Find where the given text appears and provide that cell's center as (x, y) coordinate. 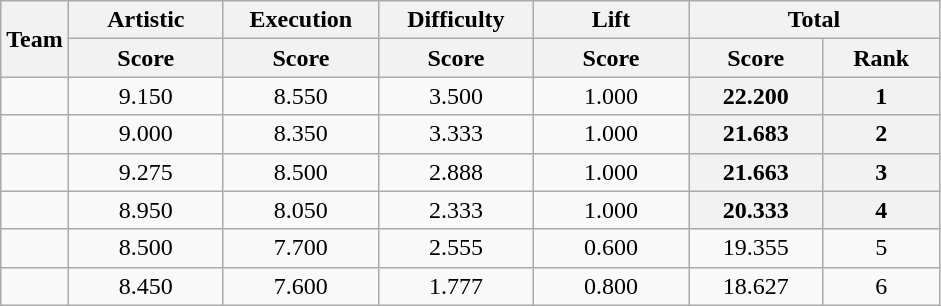
9.150 (146, 96)
3 (882, 172)
6 (882, 286)
21.683 (756, 134)
1.777 (456, 286)
Artistic (146, 20)
2.888 (456, 172)
8.350 (300, 134)
8.550 (300, 96)
Execution (300, 20)
4 (882, 210)
9.275 (146, 172)
Lift (610, 20)
21.663 (756, 172)
18.627 (756, 286)
7.700 (300, 248)
2.555 (456, 248)
3.333 (456, 134)
8.950 (146, 210)
Team (35, 39)
3.500 (456, 96)
22.200 (756, 96)
Total (814, 20)
1 (882, 96)
8.450 (146, 286)
2 (882, 134)
0.800 (610, 286)
5 (882, 248)
19.355 (756, 248)
9.000 (146, 134)
Rank (882, 58)
0.600 (610, 248)
7.600 (300, 286)
8.050 (300, 210)
20.333 (756, 210)
Difficulty (456, 20)
2.333 (456, 210)
